Extract the (x, y) coordinate from the center of the cell holding the provided text.  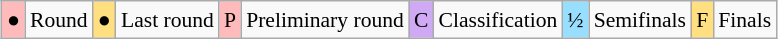
Round (59, 20)
C (422, 20)
P (230, 20)
F (702, 20)
Finals (744, 20)
Preliminary round (325, 20)
Last round (168, 20)
Semifinals (640, 20)
Classification (498, 20)
½ (575, 20)
